Pinpoint the cell where the given text exists, returning its [X, Y] midpoint coordinate. 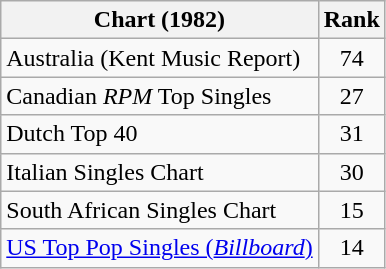
30 [352, 172]
14 [352, 248]
15 [352, 210]
Italian Singles Chart [160, 172]
31 [352, 134]
Canadian RPM Top Singles [160, 96]
27 [352, 96]
74 [352, 58]
Chart (1982) [160, 20]
US Top Pop Singles (Billboard) [160, 248]
Rank [352, 20]
Dutch Top 40 [160, 134]
South African Singles Chart [160, 210]
Australia (Kent Music Report) [160, 58]
